Pinpoint the cell where the given text exists, returning its (X, Y) midpoint coordinate. 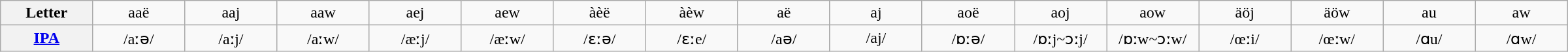
/œːi/ (1245, 38)
/ɒːj~ɔːj/ (1061, 38)
/aj/ (875, 38)
äöj (1245, 13)
aoj (1061, 13)
/aə/ (784, 38)
/ɒːw~ɔːw/ (1152, 38)
aë (784, 13)
aw (1521, 13)
/aːə/ (139, 38)
aej (416, 13)
Letter (47, 13)
/œːw/ (1337, 38)
IPA (47, 38)
aaj (231, 13)
/ɛːə/ (600, 38)
àèë (600, 13)
au (1429, 13)
aaw (323, 13)
/ɒːə/ (968, 38)
aaë (139, 13)
/aːw/ (323, 38)
aoë (968, 13)
/æːw/ (507, 38)
àèw (691, 13)
äöw (1337, 13)
/æːj/ (416, 38)
/aːj/ (231, 38)
aew (507, 13)
/ɛːe/ (691, 38)
/ɑw/ (1521, 38)
aj (875, 13)
/ɑu/ (1429, 38)
aow (1152, 13)
